Search for the cell housing the specified text and yield its [X, Y] center coordinate. 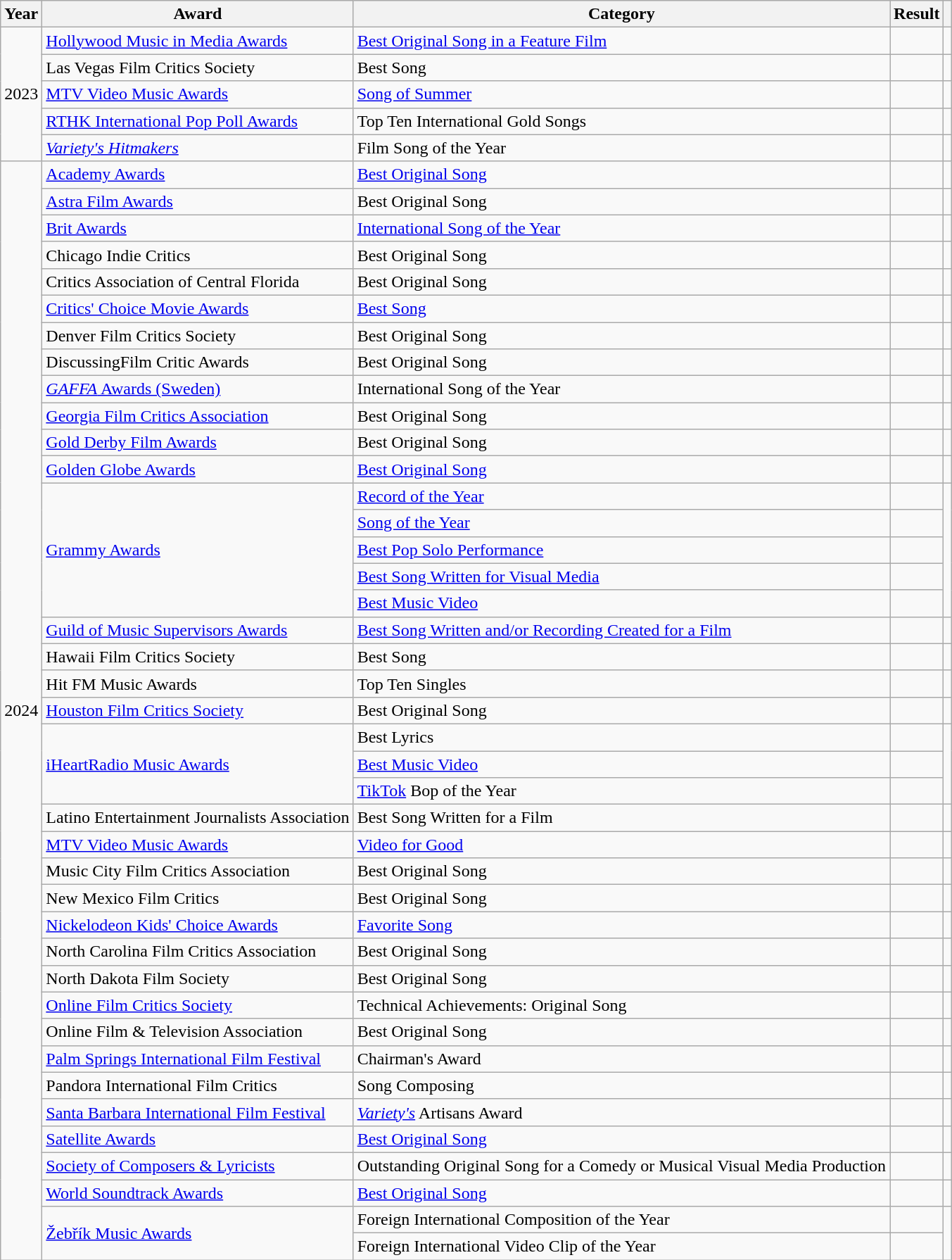
Technical Achievements: Original Song [621, 1005]
Chicago Indie Critics [198, 255]
Online Film Critics Society [198, 1005]
Grammy Awards [198, 550]
Palm Springs International Film Festival [198, 1059]
Hit FM Music Awards [198, 683]
Result [917, 14]
2023 [21, 94]
Foreign International Composition of the Year [621, 1220]
Song Composing [621, 1085]
2024 [21, 711]
North Carolina Film Critics Association [198, 952]
GAFFA Awards (Sweden) [198, 389]
Society of Composers & Lyricists [198, 1166]
Foreign International Video Clip of the Year [621, 1247]
Latino Entertainment Journalists Association [198, 818]
Best Lyrics [621, 737]
Denver Film Critics Society [198, 336]
DiscussingFilm Critic Awards [198, 363]
Film Song of the Year [621, 148]
Pandora International Film Critics [198, 1085]
Category [621, 14]
Best Song Written and/or Recording Created for a Film [621, 630]
RTHK International Pop Poll Awards [198, 121]
Online Film & Television Association [198, 1032]
Critics Association of Central Florida [198, 282]
Best Song Written for a Film [621, 818]
Best Original Song in a Feature Film [621, 41]
Hawaii Film Critics Society [198, 657]
Best Song Written for Visual Media [621, 577]
Gold Derby Film Awards [198, 443]
Astra Film Awards [198, 201]
Favorite Song [621, 925]
Year [21, 14]
Top Ten Singles [621, 683]
Santa Barbara International Film Festival [198, 1112]
Song of Summer [621, 94]
Academy Awards [198, 175]
Song of the Year [621, 523]
Satellite Awards [198, 1139]
Critics' Choice Movie Awards [198, 308]
Golden Globe Awards [198, 470]
Music City Film Critics Association [198, 871]
Outstanding Original Song for a Comedy or Musical Visual Media Production [621, 1166]
New Mexico Film Critics [198, 898]
iHeartRadio Music Awards [198, 764]
Hollywood Music in Media Awards [198, 41]
Guild of Music Supervisors Awards [198, 630]
Nickelodeon Kids' Choice Awards [198, 925]
Video for Good [621, 845]
Las Vegas Film Critics Society [198, 68]
Chairman's Award [621, 1059]
Georgia Film Critics Association [198, 416]
Houston Film Critics Society [198, 710]
Brit Awards [198, 228]
World Soundtrack Awards [198, 1193]
North Dakota Film Society [198, 978]
Award [198, 14]
TikTok Bop of the Year [621, 791]
Top Ten International Gold Songs [621, 121]
Variety's Hitmakers [198, 148]
Žebřík Music Awards [198, 1233]
Best Pop Solo Performance [621, 550]
Variety's Artisans Award [621, 1112]
Record of the Year [621, 496]
